Extract the (x, y) coordinate from the center of the cell holding the provided text.  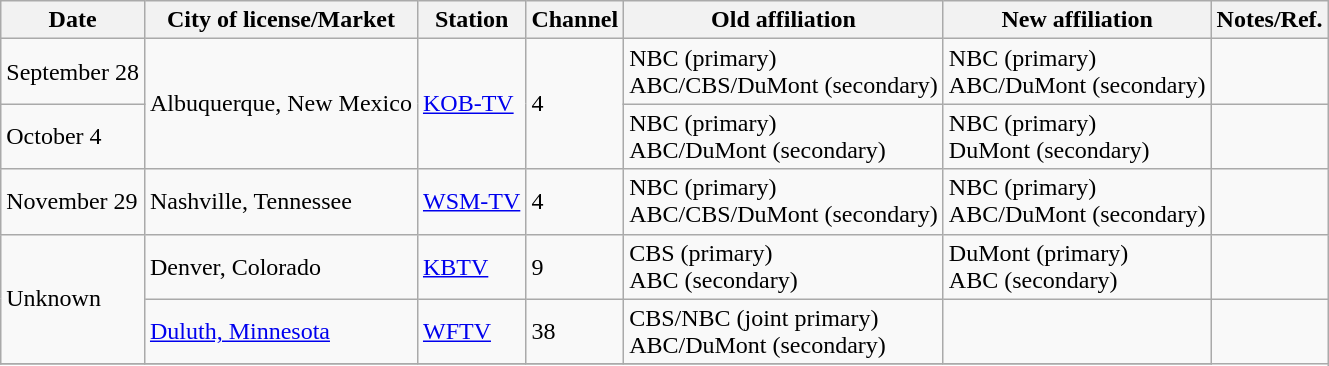
NBC (primary) DuMont (secondary) (1077, 136)
CBS (primary) ABC (secondary) (784, 266)
WSM-TV (471, 202)
CBS/NBC (joint primary) ABC/DuMont (secondary) (784, 332)
WFTV (471, 332)
September 28 (73, 72)
38 (575, 332)
City of license/Market (280, 20)
Nashville, Tennessee (280, 202)
October 4 (73, 136)
Old affiliation (784, 20)
Denver, Colorado (280, 266)
Albuquerque, New Mexico (280, 104)
KBTV (471, 266)
Date (73, 20)
KOB-TV (471, 104)
Duluth, Minnesota (280, 332)
Channel (575, 20)
9 (575, 266)
November 29 (73, 202)
New affiliation (1077, 20)
Station (471, 20)
Unknown (73, 299)
DuMont (primary) ABC (secondary) (1077, 266)
Notes/Ref. (1270, 20)
